Provide the [X, Y] coordinate of the cell's center where the given text is located.  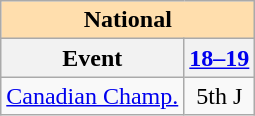
5th J [220, 96]
Canadian Champ. [92, 96]
Event [92, 58]
18–19 [220, 58]
National [128, 20]
